Locate the cell with the specified text and output its [x, y] center coordinate. 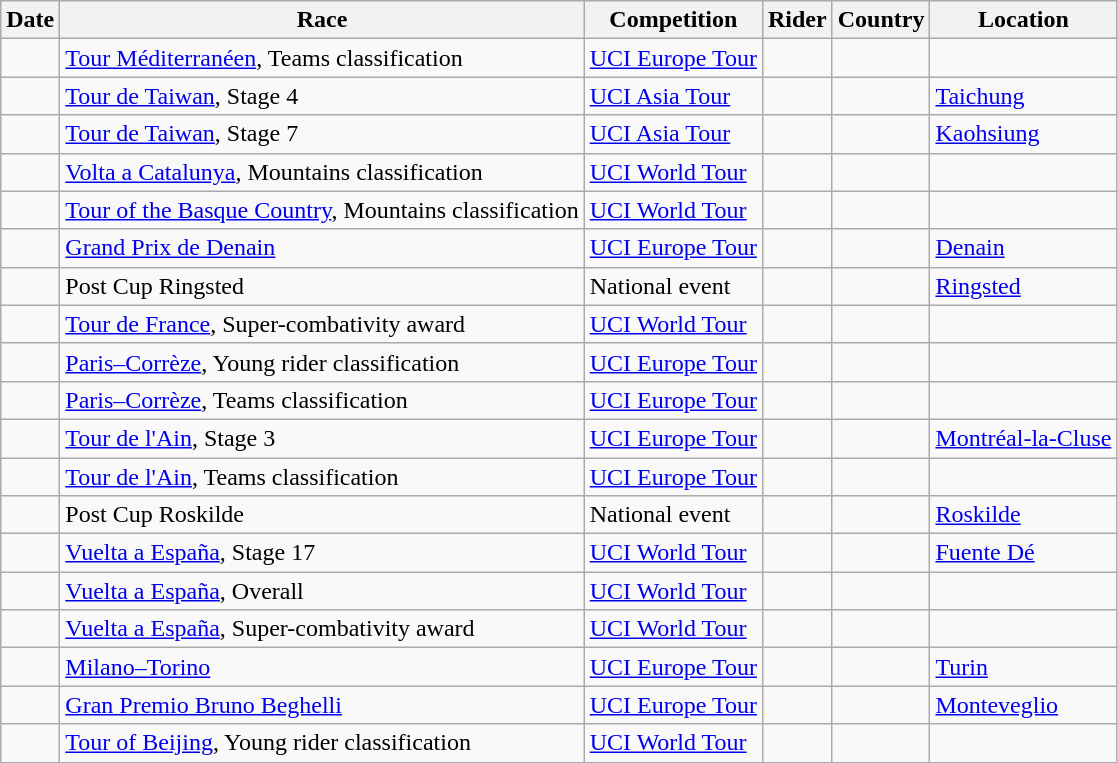
Rider [797, 20]
Location [1024, 20]
Tour of Beijing, Young rider classification [322, 743]
Ringsted [1024, 286]
Turin [1024, 667]
Grand Prix de Denain [322, 248]
Denain [1024, 248]
Post Cup Roskilde [322, 515]
Kaohsiung [1024, 134]
Tour of the Basque Country, Mountains classification [322, 210]
Vuelta a España, Stage 17 [322, 553]
Country [881, 20]
Tour Méditerranéen, Teams classification [322, 58]
Monteveglio [1024, 705]
Paris–Corrèze, Teams classification [322, 400]
Montréal-la-Cluse [1024, 438]
Gran Premio Bruno Beghelli [322, 705]
Tour de Taiwan, Stage 4 [322, 96]
Paris–Corrèze, Young rider classification [322, 362]
Volta a Catalunya, Mountains classification [322, 172]
Vuelta a España, Overall [322, 591]
Roskilde [1024, 515]
Competition [673, 20]
Fuente Dé [1024, 553]
Date [30, 20]
Tour de France, Super-combativity award [322, 324]
Post Cup Ringsted [322, 286]
Milano–Torino [322, 667]
Race [322, 20]
Vuelta a España, Super-combativity award [322, 629]
Tour de l'Ain, Stage 3 [322, 438]
Tour de Taiwan, Stage 7 [322, 134]
Taichung [1024, 96]
Tour de l'Ain, Teams classification [322, 477]
